Extract the [X, Y] coordinate from the center of the cell holding the provided text.  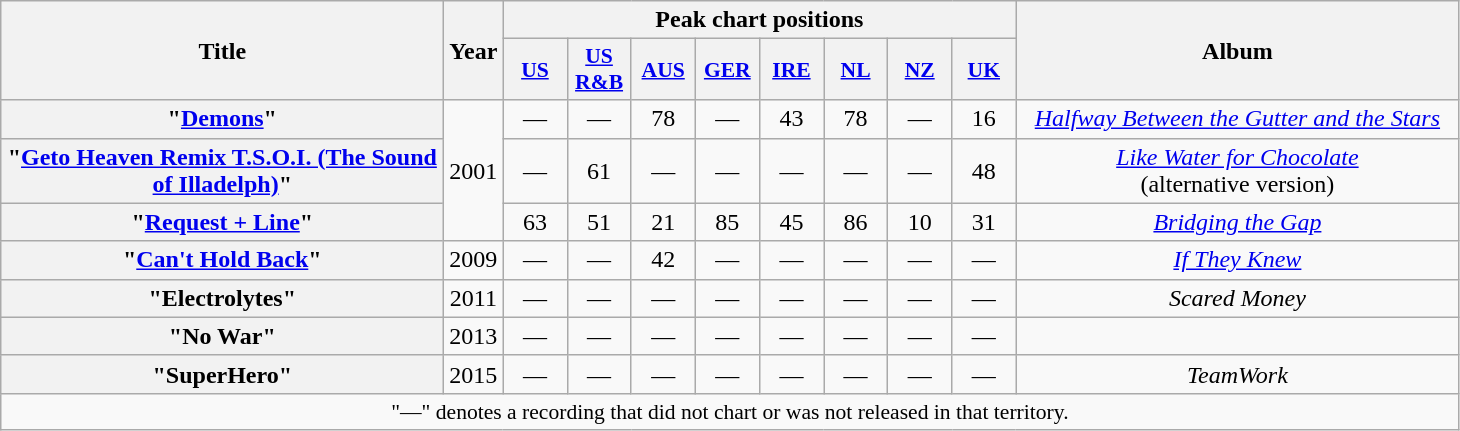
21 [663, 222]
Bridging the Gap [1238, 222]
Year [474, 50]
Halfway Between the Gutter and the Stars [1238, 119]
45 [791, 222]
If They Knew [1238, 260]
Like Water for Chocolate(alternative version) [1238, 170]
Scared Money [1238, 298]
NZ [920, 70]
"Demons" [222, 119]
2009 [474, 260]
16 [984, 119]
61 [599, 170]
86 [856, 222]
IRE [791, 70]
63 [535, 222]
31 [984, 222]
51 [599, 222]
43 [791, 119]
2011 [474, 298]
48 [984, 170]
GER [727, 70]
85 [727, 222]
Title [222, 50]
"Can't Hold Back" [222, 260]
42 [663, 260]
"Electrolytes" [222, 298]
"—" denotes a recording that did not chart or was not released in that territory. [730, 411]
US R&B [599, 70]
TeamWork [1238, 374]
2015 [474, 374]
2001 [474, 170]
UK [984, 70]
"No War" [222, 336]
Album [1238, 50]
"Geto Heaven Remix T.S.O.I. (The Sound of Illadelph)" [222, 170]
US [535, 70]
2013 [474, 336]
"SuperHero" [222, 374]
"Request + Line" [222, 222]
AUS [663, 70]
Peak chart positions [760, 20]
NL [856, 70]
10 [920, 222]
